Identify which cell holds the provided text, then report its (X, Y) central coordinate. 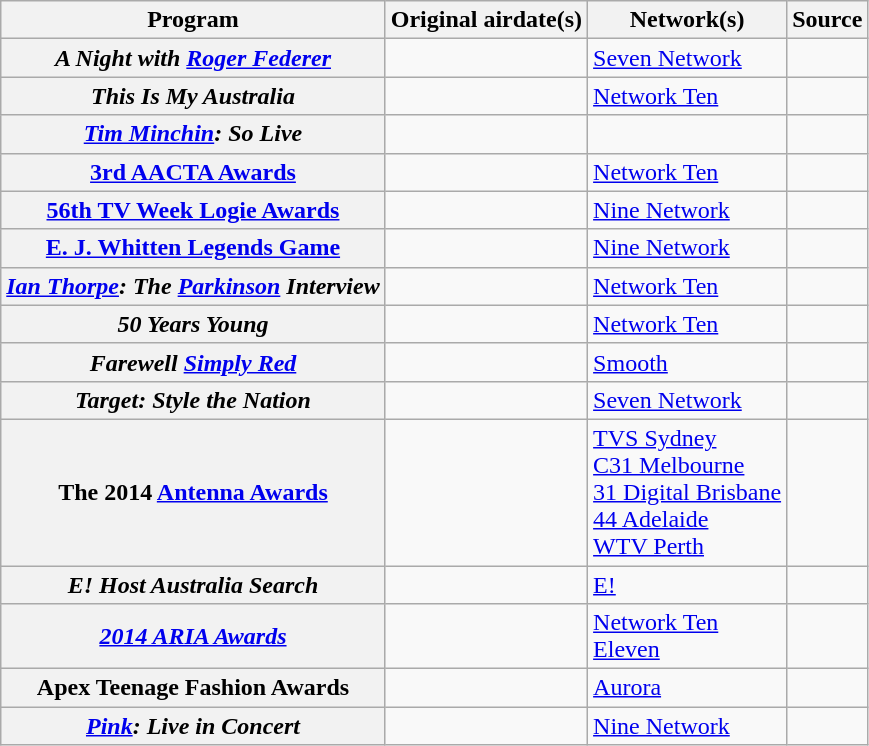
Original airdate(s) (486, 20)
56th TV Week Logie Awards (193, 210)
3rd AACTA Awards (193, 172)
Farewell Simply Red (193, 362)
Pink: Live in Concert (193, 726)
50 Years Young (193, 324)
Network(s) (688, 20)
E. J. Whitten Legends Game (193, 248)
Ian Thorpe: The Parkinson Interview (193, 286)
Source (828, 20)
Network TenEleven (688, 636)
Program (193, 20)
Apex Teenage Fashion Awards (193, 688)
TVS SydneyC31 Melbourne31 Digital Brisbane44 AdelaideWTV Perth (688, 492)
A Night with Roger Federer (193, 58)
Target: Style the Nation (193, 400)
2014 ARIA Awards (193, 636)
The 2014 Antenna Awards (193, 492)
Smooth (688, 362)
E! (688, 585)
Aurora (688, 688)
This Is My Australia (193, 96)
Tim Minchin: So Live (193, 134)
E! Host Australia Search (193, 585)
